From the cell containing the given text, extract its center point as (X, Y) coordinate. 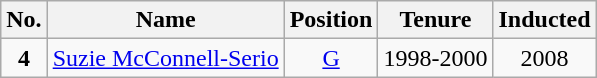
4 (24, 58)
No. (24, 20)
1998-2000 (436, 58)
Tenure (436, 20)
2008 (544, 58)
Position (331, 20)
Name (166, 20)
Inducted (544, 20)
Suzie McConnell-Serio (166, 58)
G (331, 58)
